Determine the [x, y] coordinate at the center of the cell enclosing the given text.  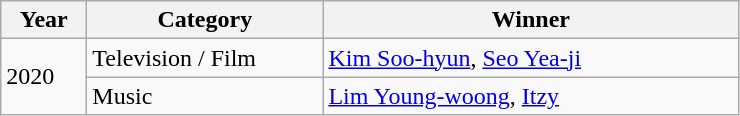
2020 [44, 77]
Winner [531, 20]
Year [44, 20]
Television / Film [205, 58]
Kim Soo-hyun, Seo Yea-ji [531, 58]
Lim Young-woong, Itzy [531, 96]
Music [205, 96]
Category [205, 20]
